Search for the cell housing the specified text and yield its [X, Y] center coordinate. 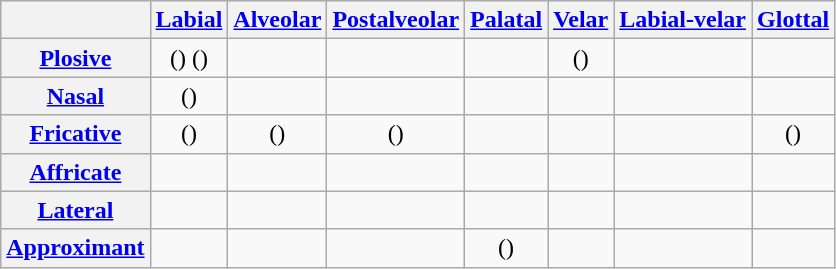
Velar [581, 20]
Approximant [76, 248]
Alveolar [278, 20]
Nasal [76, 96]
() () [189, 58]
Affricate [76, 172]
Labial-velar [683, 20]
Fricative [76, 134]
Glottal [794, 20]
Postalveolar [396, 20]
Plosive [76, 58]
Lateral [76, 210]
Palatal [506, 20]
Labial [189, 20]
